Extract the (X, Y) coordinate from the center of the cell holding the provided text.  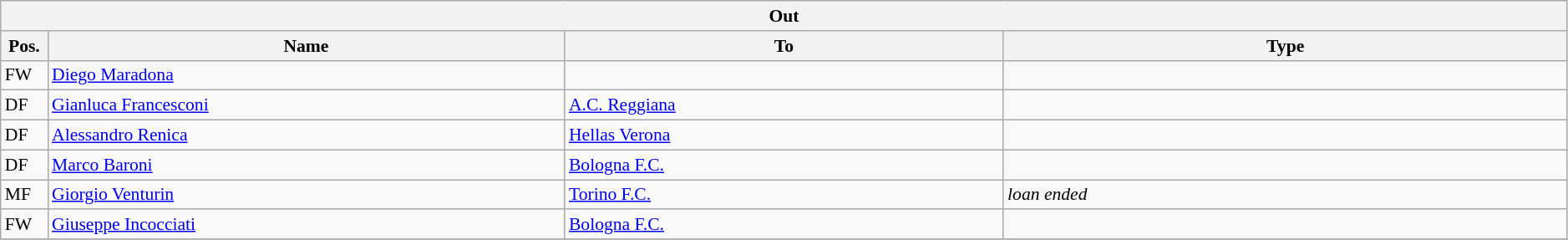
A.C. Reggiana (784, 105)
Giorgio Venturin (306, 195)
Diego Maradona (306, 75)
To (784, 46)
Pos. (24, 46)
Type (1285, 46)
Hellas Verona (784, 135)
Alessandro Renica (306, 135)
loan ended (1285, 195)
Torino F.C. (784, 195)
Name (306, 46)
Giuseppe Incocciati (306, 225)
Out (784, 16)
Marco Baroni (306, 165)
Gianluca Francesconi (306, 105)
MF (24, 195)
